Provide the (x, y) coordinate of the cell's center where the given text is located.  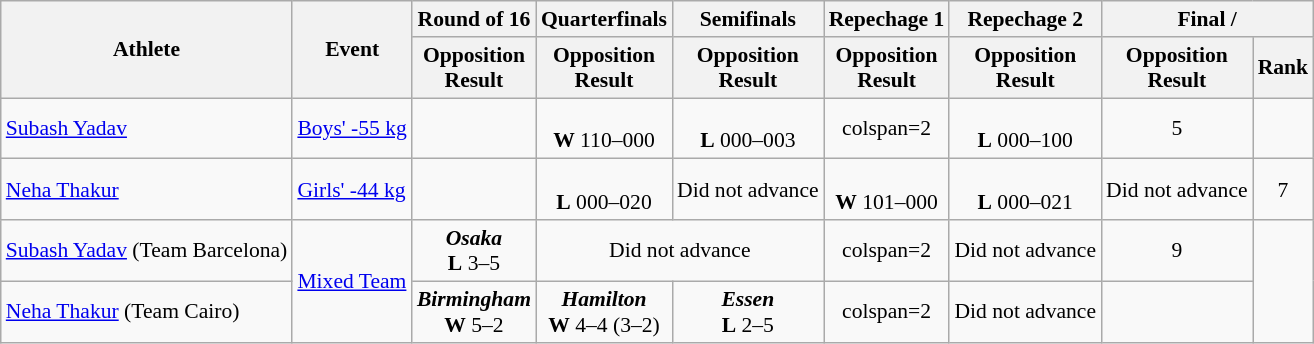
Repechage 2 (1025, 19)
Neha Thakur (Team Cairo) (147, 312)
L 000–020 (604, 190)
OsakaL 3–5 (474, 250)
Rank (1284, 68)
Final / (1207, 19)
BirminghamW 5–2 (474, 312)
Repechage 1 (887, 19)
Subash Yadav (Team Barcelona) (147, 250)
Athlete (147, 50)
L 000–003 (748, 128)
7 (1284, 190)
Girls' -44 kg (352, 190)
Event (352, 50)
HamiltonW 4–4 (3–2) (604, 312)
Round of 16 (474, 19)
Subash Yadav (147, 128)
Boys' -55 kg (352, 128)
W 110–000 (604, 128)
5 (1177, 128)
Neha Thakur (147, 190)
W 101–000 (887, 190)
9 (1177, 250)
Semifinals (748, 19)
L 000–021 (1025, 190)
EssenL 2–5 (748, 312)
Quarterfinals (604, 19)
Mixed Team (352, 281)
L 000–100 (1025, 128)
